Return the [x, y] coordinate for the center point of the cell that contains the specified text.  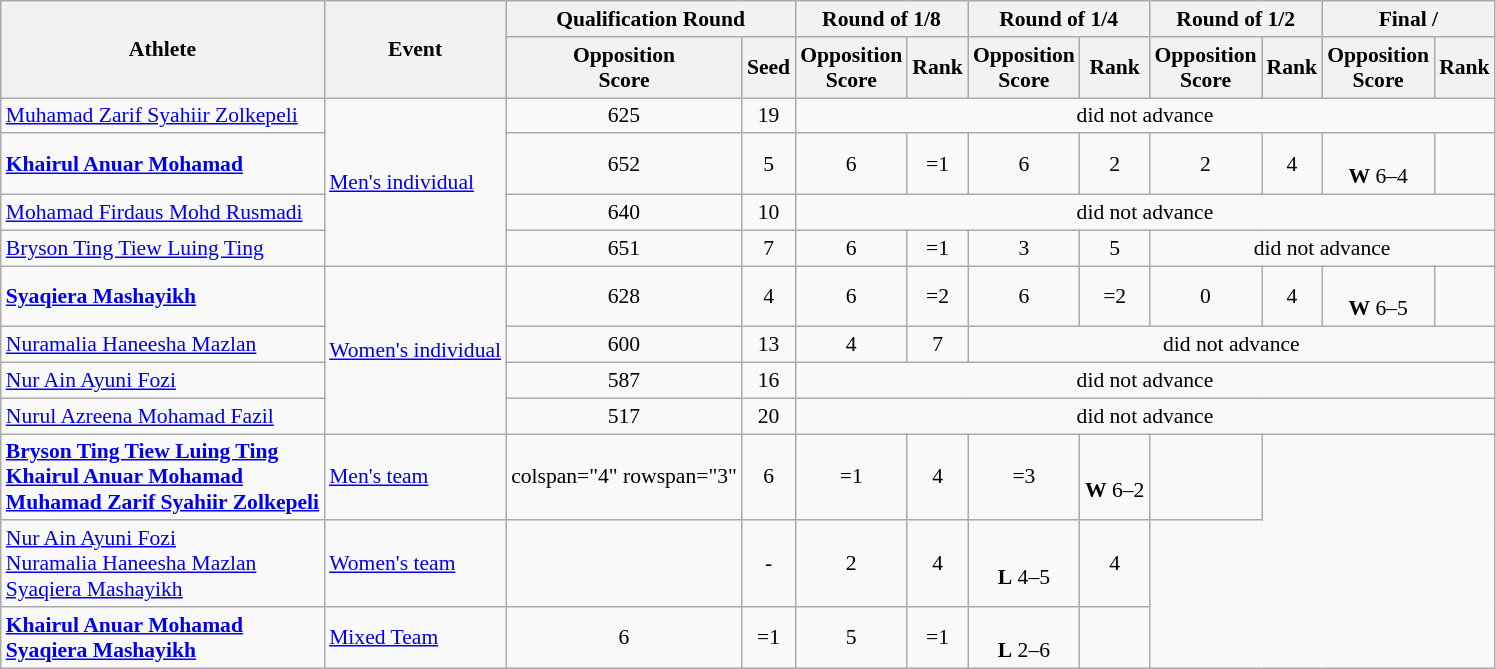
W 6–2 [1114, 478]
Qualification Round [650, 19]
628 [624, 296]
13 [768, 345]
Event [415, 50]
Nuramalia Haneesha Mazlan [162, 345]
=3 [1024, 478]
652 [624, 164]
651 [624, 248]
Athlete [162, 50]
Final / [1408, 19]
L 2–6 [1024, 638]
Mohamad Firdaus Mohd Rusmadi [162, 213]
517 [624, 416]
10 [768, 213]
Syaqiera Mashayikh [162, 296]
L 4–5 [1024, 564]
20 [768, 416]
Bryson Ting Tiew Luing Ting [162, 248]
625 [624, 116]
Round of 1/8 [882, 19]
Seed [768, 68]
19 [768, 116]
Mixed Team [415, 638]
colspan="4" rowspan="3" [624, 478]
600 [624, 345]
Khairul Anuar Mohamad [162, 164]
Men's team [415, 478]
Bryson Ting Tiew Luing TingKhairul Anuar MohamadMuhamad Zarif Syahiir Zolkepeli [162, 478]
Khairul Anuar MohamadSyaqiera Mashayikh [162, 638]
W 6–5 [1378, 296]
Round of 1/2 [1236, 19]
- [768, 564]
Nur Ain Ayuni FoziNuramalia Haneesha MazlanSyaqiera Mashayikh [162, 564]
587 [624, 381]
16 [768, 381]
640 [624, 213]
Men's individual [415, 182]
Round of 1/4 [1059, 19]
0 [1205, 296]
W 6–4 [1378, 164]
Nur Ain Ayuni Fozi [162, 381]
Women's individual [415, 350]
Women's team [415, 564]
Muhamad Zarif Syahiir Zolkepeli [162, 116]
Nurul Azreena Mohamad Fazil [162, 416]
3 [1024, 248]
